Detect which cell encompasses the target text, then output its (X, Y) center coordinate. 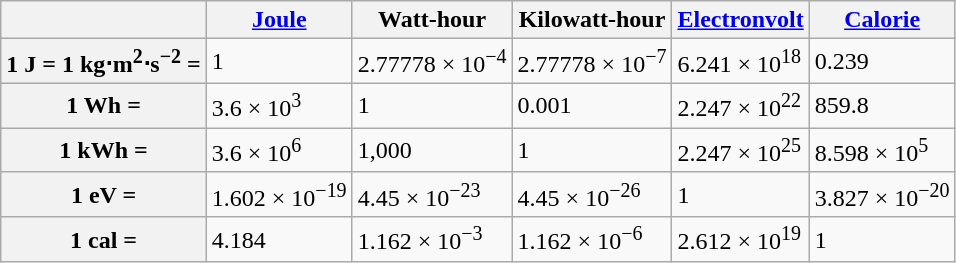
2.247 × 1022 (740, 106)
Joule (279, 20)
4.45 × 10−26 (592, 194)
2.77778 × 10−4 (432, 62)
1 eV = (104, 194)
1.162 × 10−6 (592, 240)
2.77778 × 10−7 (592, 62)
Watt-hour (432, 20)
Kilowatt-hour (592, 20)
Electronvolt (740, 20)
1,000 (432, 150)
0.001 (592, 106)
1 J = 1 kg⋅m2⋅s−2 = (104, 62)
1.162 × 10−3 (432, 240)
3.827 × 10−20 (882, 194)
1 kWh = (104, 150)
Calorie (882, 20)
3.6 × 103 (279, 106)
1.602 × 10−19 (279, 194)
4.45 × 10−23 (432, 194)
6.241 × 1018 (740, 62)
859.8 (882, 106)
1 Wh = (104, 106)
3.6 × 106 (279, 150)
8.598 × 105 (882, 150)
0.239 (882, 62)
4.184 (279, 240)
2.247 × 1025 (740, 150)
2.612 × 1019 (740, 240)
1 cal = (104, 240)
